Determine the [X, Y] coordinate at the center of the cell enclosing the given text.  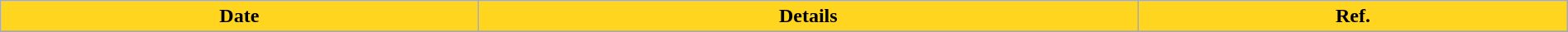
Date [240, 16]
Ref. [1353, 16]
Details [809, 16]
